Capture the cell that displays the provided text and extract its [X, Y] central coordinate. 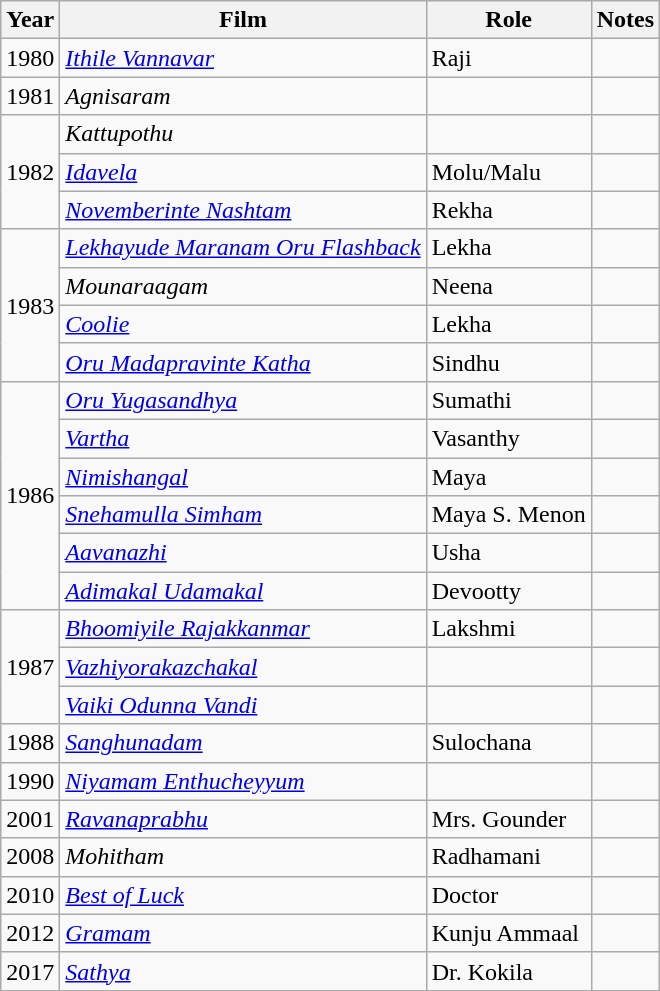
Sulochana [508, 743]
Notes [625, 20]
2010 [30, 895]
Rekha [508, 210]
Radhamani [508, 857]
Ithile Vannavar [243, 58]
Lekhayude Maranam Oru Flashback [243, 248]
Role [508, 20]
2001 [30, 819]
Coolie [243, 324]
2008 [30, 857]
1982 [30, 172]
Sumathi [508, 400]
Adimakal Udamakal [243, 591]
1980 [30, 58]
Vasanthy [508, 438]
Snehamulla Simham [243, 515]
Film [243, 20]
Oru Madapravinte Katha [243, 362]
Vaiki Odunna Vandi [243, 705]
Mounaraagam [243, 286]
Lakshmi [508, 629]
Molu/Malu [508, 172]
Ravanaprabhu [243, 819]
1983 [30, 305]
Maya S. Menon [508, 515]
1988 [30, 743]
Agnisaram [243, 96]
Maya [508, 477]
Year [30, 20]
Gramam [243, 933]
1990 [30, 781]
Mrs. Gounder [508, 819]
Doctor [508, 895]
1987 [30, 667]
Nimishangal [243, 477]
Bhoomiyile Rajakkanmar [243, 629]
Novemberinte Nashtam [243, 210]
Dr. Kokila [508, 971]
2012 [30, 933]
Devootty [508, 591]
Mohitham [243, 857]
Usha [508, 553]
Raji [508, 58]
Sathya [243, 971]
Vartha [243, 438]
Sanghunadam [243, 743]
Idavela [243, 172]
Vazhiyorakazchakal [243, 667]
Kunju Ammaal [508, 933]
Sindhu [508, 362]
1986 [30, 495]
Kattupothu [243, 134]
1981 [30, 96]
Oru Yugasandhya [243, 400]
Aavanazhi [243, 553]
Niyamam Enthucheyyum [243, 781]
Best of Luck [243, 895]
Neena [508, 286]
2017 [30, 971]
